Find where the given text appears and provide that cell's center as (x, y) coordinate. 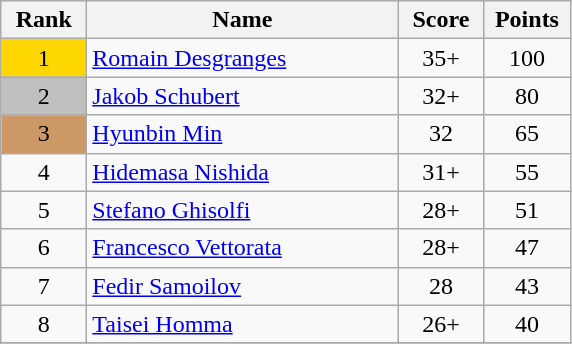
1 (44, 58)
Points (527, 20)
Jakob Schubert (242, 96)
Romain Desgranges (242, 58)
Francesco Vettorata (242, 248)
100 (527, 58)
Hyunbin Min (242, 134)
7 (44, 286)
32+ (441, 96)
Hidemasa Nishida (242, 172)
Taisei Homma (242, 324)
6 (44, 248)
Stefano Ghisolfi (242, 210)
Name (242, 20)
40 (527, 324)
43 (527, 286)
35+ (441, 58)
Fedir Samoilov (242, 286)
55 (527, 172)
4 (44, 172)
32 (441, 134)
80 (527, 96)
5 (44, 210)
Score (441, 20)
8 (44, 324)
47 (527, 248)
26+ (441, 324)
51 (527, 210)
65 (527, 134)
31+ (441, 172)
28 (441, 286)
2 (44, 96)
3 (44, 134)
Rank (44, 20)
